Detect which cell encompasses the target text, then output its (x, y) center coordinate. 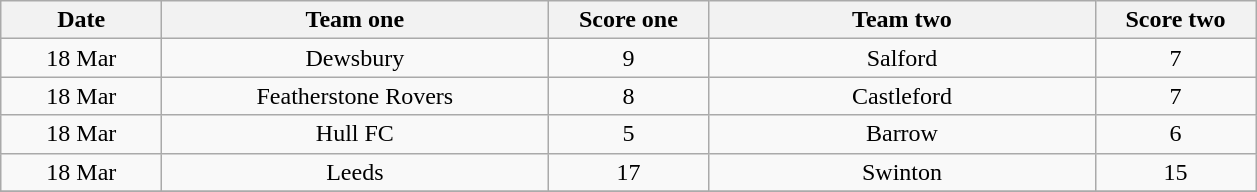
Dewsbury (355, 58)
Barrow (902, 134)
Castleford (902, 96)
17 (628, 172)
Hull FC (355, 134)
9 (628, 58)
Score one (628, 20)
Featherstone Rovers (355, 96)
Swinton (902, 172)
15 (1176, 172)
Score two (1176, 20)
6 (1176, 134)
Date (82, 20)
8 (628, 96)
Leeds (355, 172)
Team two (902, 20)
Salford (902, 58)
Team one (355, 20)
5 (628, 134)
